Find where the given text appears and provide that cell's center as (x, y) coordinate. 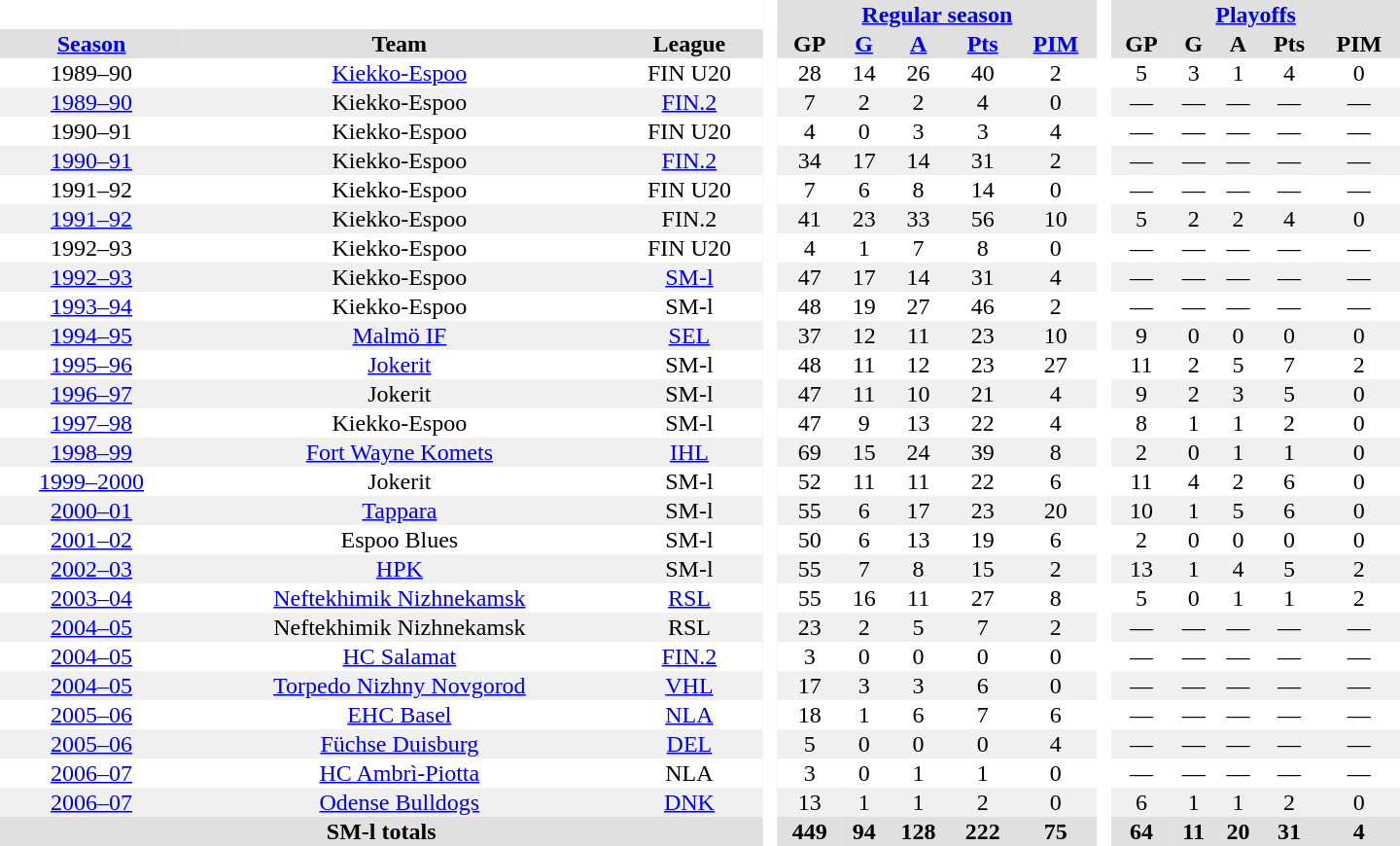
IHL (688, 452)
SM-l totals (381, 831)
2001–02 (91, 540)
SEL (688, 335)
75 (1056, 831)
28 (810, 73)
Regular season (937, 15)
1998–99 (91, 452)
HC Ambrì-Piotta (399, 773)
46 (983, 306)
26 (919, 73)
18 (810, 715)
1993–94 (91, 306)
Playoffs (1256, 15)
HPK (399, 569)
Torpedo Nizhny Novgorod (399, 686)
21 (983, 394)
Season (91, 44)
24 (919, 452)
1996–97 (91, 394)
64 (1141, 831)
128 (919, 831)
Fort Wayne Komets (399, 452)
449 (810, 831)
94 (864, 831)
56 (983, 219)
2003–04 (91, 598)
222 (983, 831)
Odense Bulldogs (399, 802)
Team (399, 44)
2002–03 (91, 569)
69 (810, 452)
VHL (688, 686)
34 (810, 160)
League (688, 44)
1995–96 (91, 365)
1999–2000 (91, 481)
50 (810, 540)
Espoo Blues (399, 540)
33 (919, 219)
41 (810, 219)
40 (983, 73)
DEL (688, 744)
16 (864, 598)
1994–95 (91, 335)
Tappara (399, 511)
Füchse Duisburg (399, 744)
37 (810, 335)
1997–98 (91, 423)
2000–01 (91, 511)
39 (983, 452)
52 (810, 481)
DNK (688, 802)
EHC Basel (399, 715)
HC Salamat (399, 656)
Malmö IF (399, 335)
